Return [X, Y] of the center of cell containing provided text 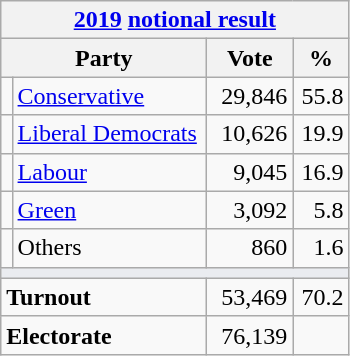
Labour [110, 172]
Turnout [104, 297]
10,626 [250, 134]
860 [250, 248]
% [321, 58]
55.8 [321, 96]
Others [110, 248]
53,469 [250, 297]
5.8 [321, 210]
76,139 [250, 335]
Electorate [104, 335]
1.6 [321, 248]
70.2 [321, 297]
16.9 [321, 172]
Liberal Democrats [110, 134]
19.9 [321, 134]
9,045 [250, 172]
Conservative [110, 96]
Party [104, 58]
Vote [250, 58]
2019 notional result [175, 20]
29,846 [250, 96]
3,092 [250, 210]
Green [110, 210]
